Extract the [X, Y] coordinate from the center of the cell holding the provided text.  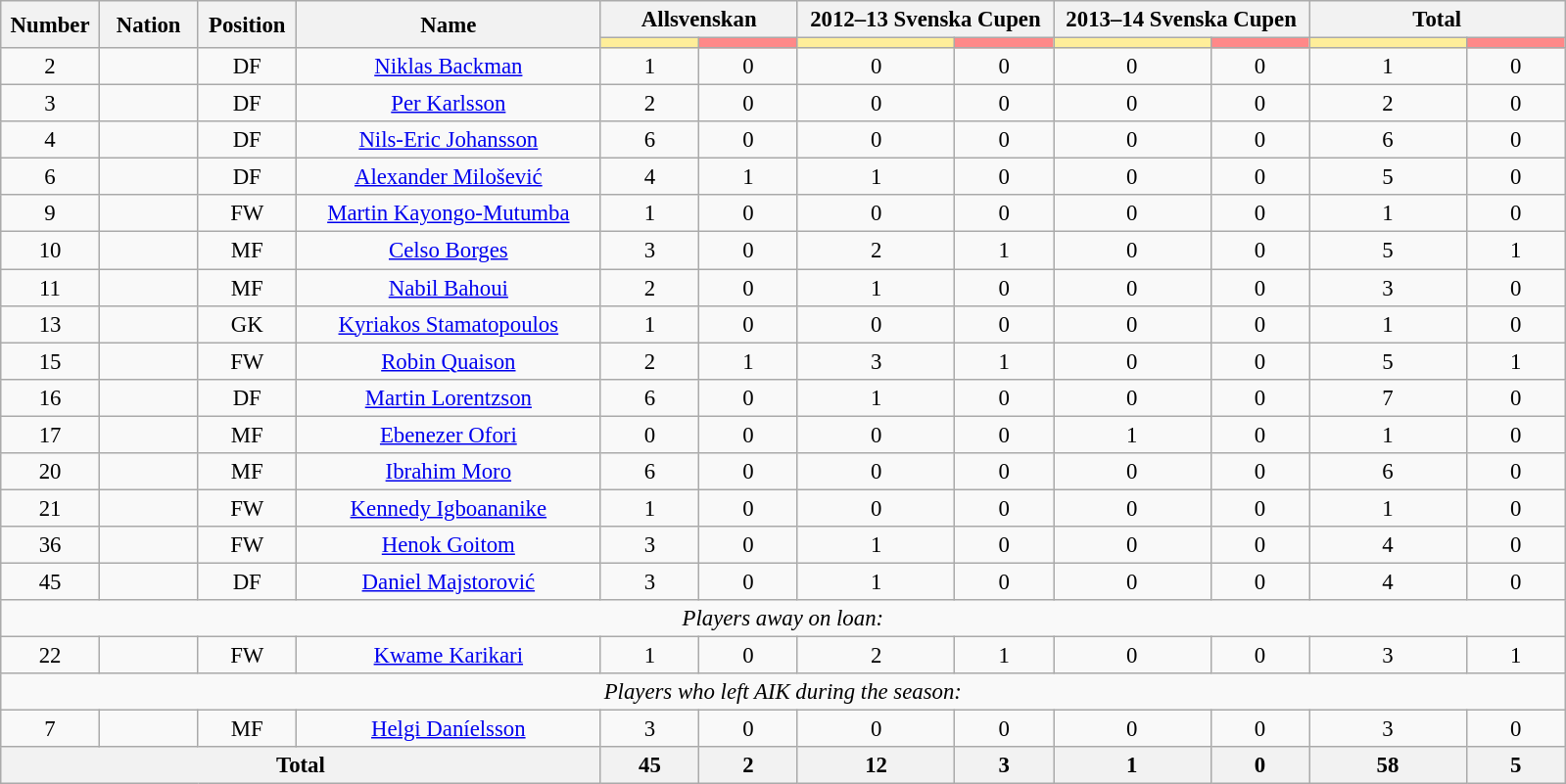
Name [449, 24]
Niklas Backman [449, 67]
Kyriakos Stamatopoulos [449, 324]
Martin Lorentzson [449, 397]
Robin Quaison [449, 361]
Ibrahim Moro [449, 472]
20 [51, 472]
12 [876, 765]
Nation [149, 24]
15 [51, 361]
Celso Borges [449, 251]
Alexander Milošević [449, 177]
9 [51, 214]
17 [51, 435]
Henok Goitom [449, 545]
Ebenezer Ofori [449, 435]
13 [51, 324]
16 [51, 397]
10 [51, 251]
22 [51, 656]
Per Karlsson [449, 104]
2012–13 Svenska Cupen [925, 20]
Nabil Bahoui [449, 288]
Helgi Daníelsson [449, 729]
2013–14 Svenska Cupen [1181, 20]
11 [51, 288]
Martin Kayongo-Mutumba [449, 214]
Allsvenskan [699, 20]
58 [1389, 765]
Players who left AIK during the season: [783, 692]
Nils-Eric Johansson [449, 140]
Kwame Karikari [449, 656]
36 [51, 545]
Position [247, 24]
Daniel Majstorović [449, 581]
Kennedy Igboananike [449, 508]
GK [247, 324]
Players away on loan: [783, 619]
Number [51, 24]
21 [51, 508]
